Output the [X, Y] coordinate of the center of the cell containing the given text.  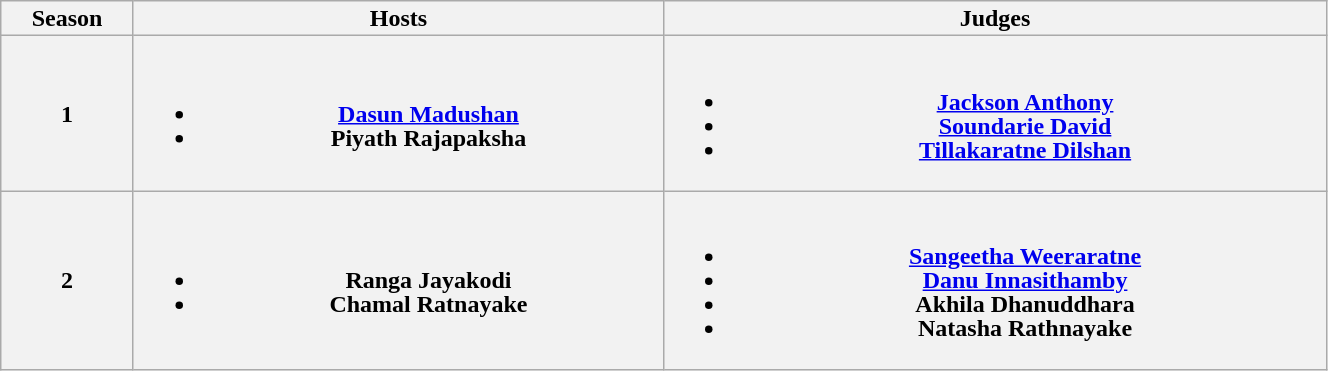
2 [68, 280]
Season [68, 18]
Jackson AnthonySoundarie DavidTillakaratne Dilshan [996, 114]
Hosts [398, 18]
Judges [996, 18]
Ranga JayakodiChamal Ratnayake [398, 280]
1 [68, 114]
Dasun MadushanPiyath Rajapaksha [398, 114]
Sangeetha WeeraratneDanu InnasithambyAkhila DhanuddharaNatasha Rathnayake [996, 280]
